For the text-containing cell, return its midpoint in [X, Y] coordinate format. 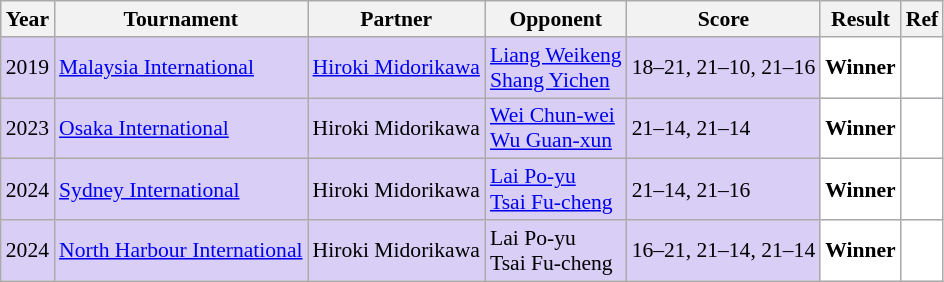
Ref [922, 19]
18–21, 21–10, 21–16 [724, 68]
Wei Chun-wei Wu Guan-xun [556, 128]
Sydney International [181, 190]
Result [860, 19]
21–14, 21–16 [724, 190]
2023 [28, 128]
16–21, 21–14, 21–14 [724, 250]
2019 [28, 68]
Partner [396, 19]
Osaka International [181, 128]
Score [724, 19]
Year [28, 19]
Tournament [181, 19]
21–14, 21–14 [724, 128]
Malaysia International [181, 68]
Liang Weikeng Shang Yichen [556, 68]
Opponent [556, 19]
North Harbour International [181, 250]
